Pinpoint the cell where the given text exists, returning its (x, y) midpoint coordinate. 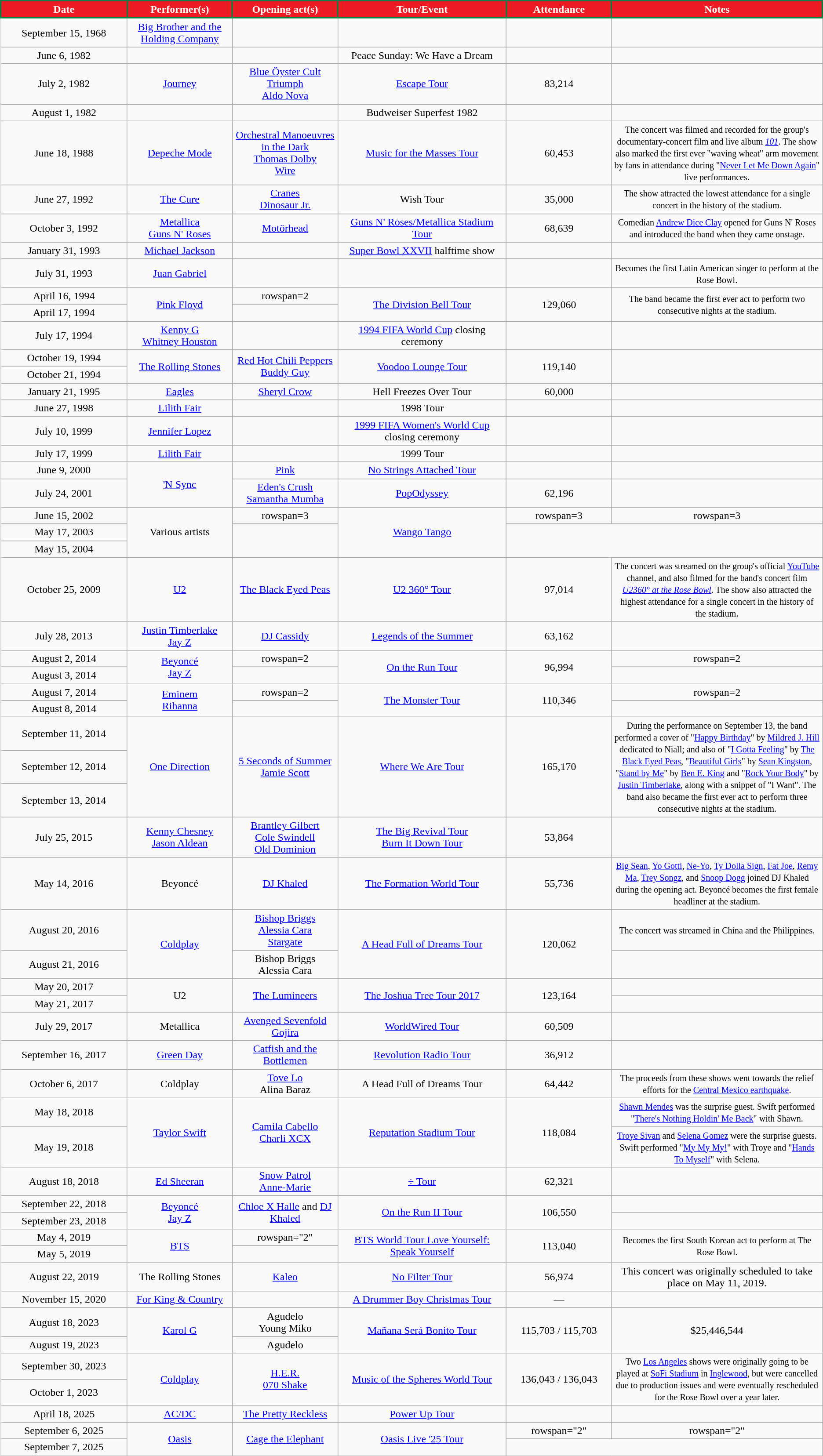
For King & Country (180, 1300)
May 14, 2016 (64, 883)
Taylor Swift (180, 1132)
Green Day (180, 1055)
May 19, 2018 (64, 1147)
136,043 / 136,043 (559, 1379)
Wish Tour (422, 200)
Becomes the first Latin American singer to perform at the Rose Bowl. (717, 273)
119,140 (559, 367)
'N Sync (180, 484)
Avenged SevenfoldGojira (285, 1027)
May 21, 2017 (64, 1004)
April 16, 1994 (64, 296)
September 16, 2017 (64, 1055)
The proceeds from these shows went towards the relief efforts for the Central Mexico earthquake. (717, 1084)
$25,446,544 (717, 1331)
August 8, 2014 (64, 709)
Oasis (180, 1439)
113,040 (559, 1246)
Kaleo (285, 1277)
The show attracted the lowest attendance for a single concert in the history of the stadium. (717, 200)
The Division Bell Tour (422, 304)
DJ Cassidy (285, 635)
May 15, 2004 (64, 549)
Hell Freezes Over Tour (422, 392)
55,736 (559, 883)
Revolution Radio Tour (422, 1055)
CranesDinosaur Jr. (285, 200)
Bishop BriggsAlessia Cara (285, 964)
DJ Khaled (285, 883)
July 25, 2015 (64, 837)
The Monster Tour (422, 701)
1999 Tour (422, 454)
Becomes the first South Korean act to perform at The Rose Bowl. (717, 1246)
118,084 (559, 1132)
The Formation World Tour (422, 883)
Where We Are Tour (422, 767)
Attendance (559, 10)
H.E.R.070 Shake (285, 1379)
No Strings Attached Tour (422, 470)
68,639 (559, 228)
MetallicaGuns N' Roses (180, 228)
The Black Eyed Peas (285, 589)
— (559, 1300)
August 22, 2019 (64, 1277)
September 12, 2014 (64, 767)
U2 360° Tour (422, 589)
January 31, 1993 (64, 251)
36,912 (559, 1055)
Voodoo Lounge Tour (422, 367)
97,014 (559, 589)
60,453 (559, 153)
August 21, 2016 (64, 964)
Catfish and the Bottlemen (285, 1055)
Big Brother and the Holding Company (180, 33)
1999 FIFA Women's World Cup closing ceremony (422, 431)
June 9, 2000 (64, 470)
May 4, 2019 (64, 1238)
August 18, 2023 (64, 1322)
64,442 (559, 1084)
The concert was streamed in China and the Philippines. (717, 930)
A Drummer Boy Christmas Tour (422, 1300)
AC/DC (180, 1414)
Blue Öyster CultTriumphAldo Nova (285, 84)
June 15, 2002 (64, 516)
No Filter Tour (422, 1277)
August 3, 2014 (64, 675)
WorldWired Tour (422, 1027)
On the Run Tour (422, 667)
Peace Sunday: We Have a Dream (422, 55)
May 5, 2019 (64, 1254)
The Joshua Tree Tour 2017 (422, 995)
Juan Gabriel (180, 273)
January 21, 1995 (64, 392)
96,994 (559, 667)
July 31, 1993 (64, 273)
September 13, 2014 (64, 800)
Legends of the Summer (422, 635)
1998 Tour (422, 408)
August 18, 2018 (64, 1181)
The band became the first ever act to perform two consecutive nights at the stadium. (717, 304)
June 27, 1992 (64, 200)
Agudelo (285, 1345)
56,974 (559, 1277)
Guns N' Roses/Metallica Stadium Tour (422, 228)
August 1, 1982 (64, 113)
Pink (285, 470)
Notes (717, 10)
October 21, 1994 (64, 375)
Jennifer Lopez (180, 431)
Shawn Mendes was the surprise guest. Swift performed "There's Nothing Holdin' Me Back" with Shawn. (717, 1112)
June 27, 1998 (64, 408)
Mañana Será Bonito Tour (422, 1331)
Orchestral Manoeuvres in the Dark Thomas DolbyWire (285, 153)
Camila CabelloCharli XCX (285, 1132)
The Big Revival TourBurn It Down Tour (422, 837)
Performer(s) (180, 10)
÷ Tour (422, 1181)
PopOdyssey (422, 493)
July 2, 1982 (64, 84)
The Cure (180, 200)
Snow PatrolAnne-Marie (285, 1181)
October 1, 2023 (64, 1392)
August 19, 2023 (64, 1345)
Power Up Tour (422, 1414)
83,214 (559, 84)
One Direction (180, 767)
Depeche Mode (180, 153)
June 6, 1982 (64, 55)
1994 FIFA World Cup closing ceremony (422, 335)
5 Seconds of SummerJamie Scott (285, 767)
60,509 (559, 1027)
Kenny GWhitney Houston (180, 335)
Sheryl Crow (285, 392)
This concert was originally scheduled to take place on May 11, 2019. (717, 1277)
The Pretty Reckless (285, 1414)
106,550 (559, 1212)
Reputation Stadium Tour (422, 1132)
June 18, 1988 (64, 153)
Various artists (180, 532)
October 25, 2009 (64, 589)
Opening act(s) (285, 10)
123,164 (559, 995)
62,321 (559, 1181)
53,864 (559, 837)
Super Bowl XXVII halftime show (422, 251)
July 24, 2001 (64, 493)
Ed Sheeran (180, 1181)
September 23, 2018 (64, 1220)
August 2, 2014 (64, 658)
Eden's CrushSamantha Mumba (285, 493)
EminemRihanna (180, 701)
Cage the Elephant (285, 1439)
September 6, 2025 (64, 1431)
The Lumineers (285, 995)
Tove LoAlina Baraz (285, 1084)
April 17, 1994 (64, 312)
AgudeloYoung Miko (285, 1322)
Comedian Andrew Dice Clay opened for Guns N' Roses and introduced the band when they came onstage. (717, 228)
July 28, 2013 (64, 635)
May 18, 2018 (64, 1112)
BTS (180, 1246)
63,162 (559, 635)
115,703 / 115,703 (559, 1331)
35,000 (559, 200)
Tour/Event (422, 10)
August 7, 2014 (64, 692)
Date (64, 10)
60,000 (559, 392)
April 18, 2025 (64, 1414)
Metallica (180, 1027)
165,170 (559, 767)
On the Run II Tour (422, 1212)
July 10, 1999 (64, 431)
Budweiser Superfest 1982 (422, 113)
110,346 (559, 701)
62,196 (559, 493)
November 15, 2020 (64, 1300)
September 30, 2023 (64, 1366)
October 3, 1992 (64, 228)
July 29, 2017 (64, 1027)
129,060 (559, 304)
September 11, 2014 (64, 734)
October 6, 2017 (64, 1084)
Journey (180, 84)
Music for the Masses Tour (422, 153)
BTS World Tour Love Yourself: Speak Yourself (422, 1246)
October 19, 1994 (64, 358)
September 7, 2025 (64, 1447)
July 17, 1994 (64, 335)
Brantley GilbertCole SwindellOld Dominion (285, 837)
Wango Tango (422, 532)
Beyoncé (180, 883)
Pink Floyd (180, 304)
Justin TimberlakeJay Z (180, 635)
August 20, 2016 (64, 930)
Michael Jackson (180, 251)
Eagles (180, 392)
Motörhead (285, 228)
May 20, 2017 (64, 987)
Chloe X Halle and DJ Khaled (285, 1212)
Music of the Spheres World Tour (422, 1379)
July 17, 1999 (64, 454)
May 17, 2003 (64, 532)
September 15, 1968 (64, 33)
Red Hot Chili PeppersBuddy Guy (285, 367)
Karol G (180, 1331)
Oasis Live '25 Tour (422, 1439)
Bishop BriggsAlessia CaraStargate (285, 930)
Kenny ChesneyJason Aldean (180, 837)
Troye Sivan and Selena Gomez were the surprise guests. Swift performed "My My My!" with Troye and "Hands To Myself" with Selena. (717, 1147)
September 22, 2018 (64, 1204)
Escape Tour (422, 84)
120,062 (559, 944)
